Extract the [x, y] coordinate from the center of the cell holding the provided text.  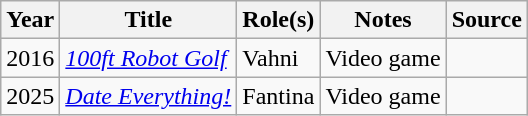
Year [30, 20]
Vahni [278, 58]
Date Everything! [148, 96]
Source [486, 20]
Title [148, 20]
Fantina [278, 96]
2025 [30, 96]
2016 [30, 58]
100ft Robot Golf [148, 58]
Role(s) [278, 20]
Notes [383, 20]
